Search for the cell housing the specified text and yield its (X, Y) center coordinate. 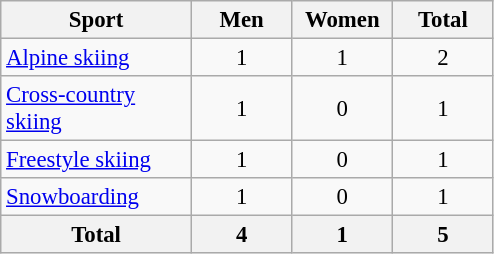
2 (444, 58)
5 (444, 235)
Alpine skiing (96, 58)
4 (242, 235)
Women (342, 20)
Men (242, 20)
Freestyle skiing (96, 160)
Cross-country skiing (96, 108)
Snowboarding (96, 197)
Sport (96, 20)
